Identify which cell holds the provided text, then report its (X, Y) central coordinate. 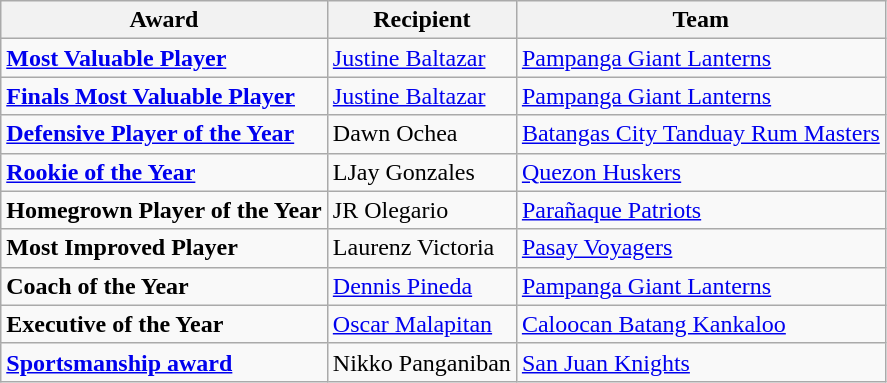
Nikko Panganiban (422, 362)
Most Valuable Player (164, 58)
Rookie of the Year (164, 172)
Oscar Malapitan (422, 324)
Finals Most Valuable Player (164, 96)
Executive of the Year (164, 324)
JR Olegario (422, 210)
Homegrown Player of the Year (164, 210)
Sportsmanship award (164, 362)
Dawn Ochea (422, 134)
Team (700, 20)
Award (164, 20)
Batangas City Tanduay Rum Masters (700, 134)
Caloocan Batang Kankaloo (700, 324)
Pasay Voyagers (700, 248)
Laurenz Victoria (422, 248)
Dennis Pineda (422, 286)
Coach of the Year (164, 286)
Quezon Huskers (700, 172)
Parañaque Patriots (700, 210)
Defensive Player of the Year (164, 134)
San Juan Knights (700, 362)
Recipient (422, 20)
Most Improved Player (164, 248)
LJay Gonzales (422, 172)
